From the cell containing the given text, extract its center point as [x, y] coordinate. 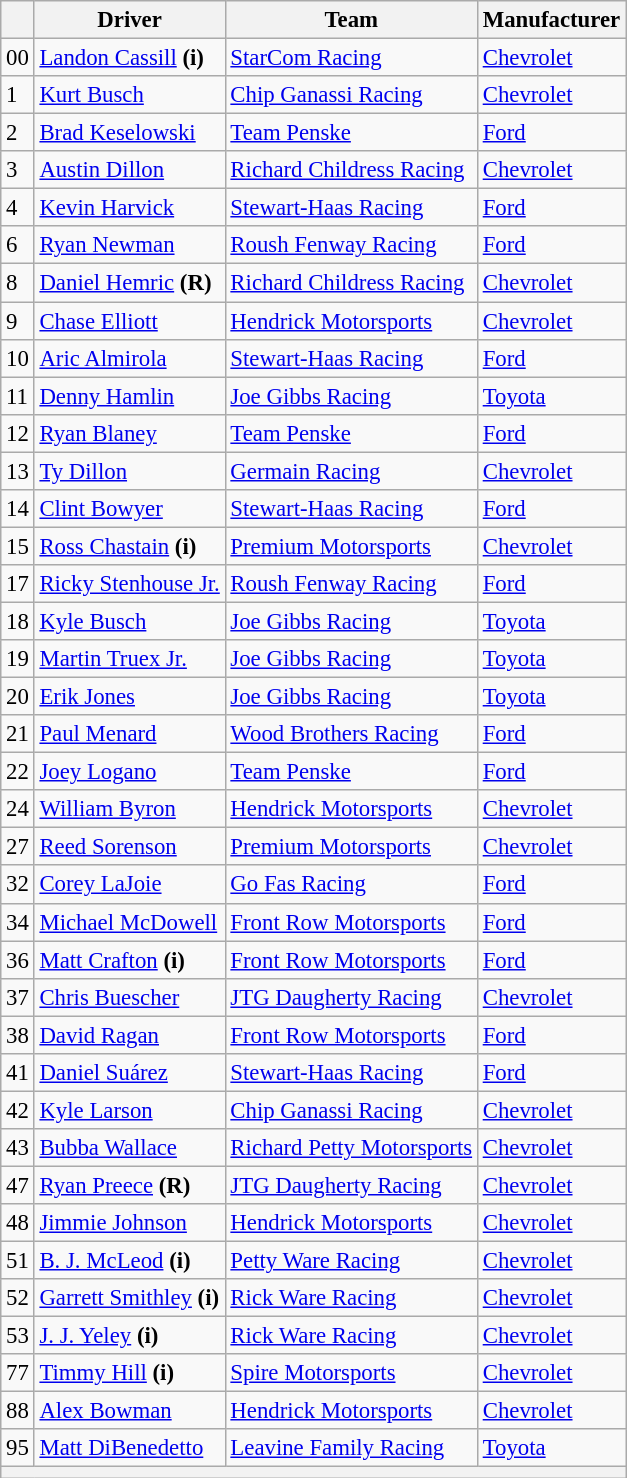
38 [18, 1035]
Matt Crafton (i) [130, 960]
Garrett Smithley (i) [130, 1298]
18 [18, 621]
Richard Petty Motorsports [351, 1148]
Go Fas Racing [351, 885]
36 [18, 960]
Leavine Family Racing [351, 1449]
42 [18, 1110]
9 [18, 321]
Team [351, 20]
David Ragan [130, 1035]
51 [18, 1261]
12 [18, 433]
88 [18, 1411]
Denny Hamlin [130, 396]
32 [18, 885]
Timmy Hill (i) [130, 1373]
19 [18, 659]
J. J. Yeley (i) [130, 1336]
Wood Brothers Racing [351, 734]
Reed Sorenson [130, 847]
Germain Racing [351, 471]
24 [18, 809]
Michael McDowell [130, 922]
43 [18, 1148]
Ryan Newman [130, 245]
Driver [130, 20]
21 [18, 734]
1 [18, 95]
17 [18, 584]
Kurt Busch [130, 95]
Erik Jones [130, 697]
15 [18, 546]
Kevin Harvick [130, 208]
6 [18, 245]
Kyle Larson [130, 1110]
Brad Keselowski [130, 133]
B. J. McLeod (i) [130, 1261]
Chase Elliott [130, 321]
Corey LaJoie [130, 885]
8 [18, 283]
34 [18, 922]
Bubba Wallace [130, 1148]
77 [18, 1373]
Aric Almirola [130, 358]
20 [18, 697]
Paul Menard [130, 734]
Austin Dillon [130, 170]
10 [18, 358]
Ty Dillon [130, 471]
Ryan Blaney [130, 433]
52 [18, 1298]
Kyle Busch [130, 621]
Petty Ware Racing [351, 1261]
3 [18, 170]
Landon Cassill (i) [130, 58]
Ross Chastain (i) [130, 546]
William Byron [130, 809]
Jimmie Johnson [130, 1223]
Ricky Stenhouse Jr. [130, 584]
Spire Motorsports [351, 1373]
Matt DiBenedetto [130, 1449]
Manufacturer [551, 20]
Joey Logano [130, 772]
Ryan Preece (R) [130, 1185]
4 [18, 208]
Clint Bowyer [130, 509]
14 [18, 509]
22 [18, 772]
48 [18, 1223]
27 [18, 847]
47 [18, 1185]
13 [18, 471]
11 [18, 396]
Daniel Hemric (R) [130, 283]
Martin Truex Jr. [130, 659]
StarCom Racing [351, 58]
00 [18, 58]
95 [18, 1449]
41 [18, 1073]
37 [18, 997]
Alex Bowman [130, 1411]
Chris Buescher [130, 997]
2 [18, 133]
Daniel Suárez [130, 1073]
53 [18, 1336]
